From the cell containing the given text, extract its center point as [X, Y] coordinate. 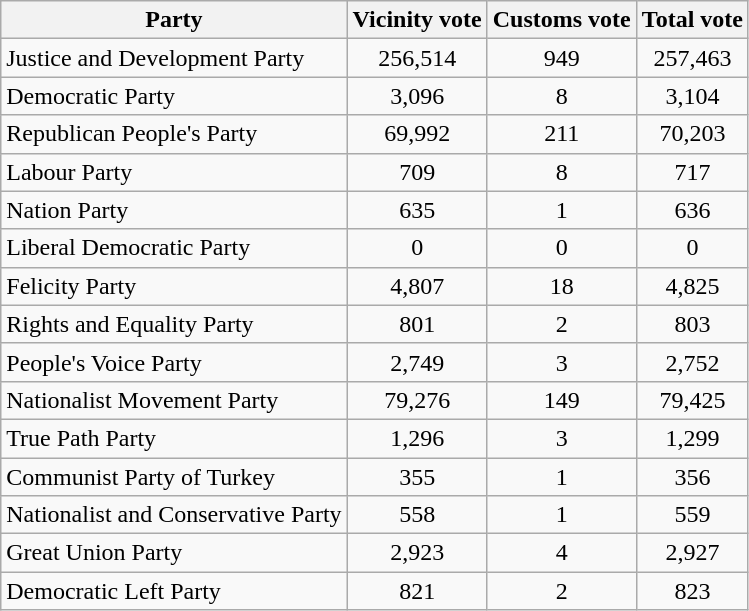
356 [692, 477]
Republican People's Party [174, 134]
Great Union Party [174, 553]
Justice and Development Party [174, 58]
821 [417, 591]
Nation Party [174, 210]
True Path Party [174, 438]
4 [562, 553]
717 [692, 172]
People's Voice Party [174, 362]
2,927 [692, 553]
Party [174, 20]
1,296 [417, 438]
635 [417, 210]
949 [562, 58]
Total vote [692, 20]
803 [692, 324]
823 [692, 591]
Democratic Left Party [174, 591]
79,425 [692, 400]
Customs vote [562, 20]
Communist Party of Turkey [174, 477]
709 [417, 172]
149 [562, 400]
Nationalist Movement Party [174, 400]
257,463 [692, 58]
Labour Party [174, 172]
801 [417, 324]
Felicity Party [174, 286]
211 [562, 134]
70,203 [692, 134]
18 [562, 286]
Nationalist and Conservative Party [174, 515]
559 [692, 515]
2,752 [692, 362]
256,514 [417, 58]
3,096 [417, 96]
79,276 [417, 400]
4,807 [417, 286]
Liberal Democratic Party [174, 248]
355 [417, 477]
3,104 [692, 96]
558 [417, 515]
1,299 [692, 438]
69,992 [417, 134]
2,923 [417, 553]
636 [692, 210]
Rights and Equality Party [174, 324]
Democratic Party [174, 96]
Vicinity vote [417, 20]
4,825 [692, 286]
2,749 [417, 362]
